Return the (x, y) coordinate for the center point of the cell that contains the specified text.  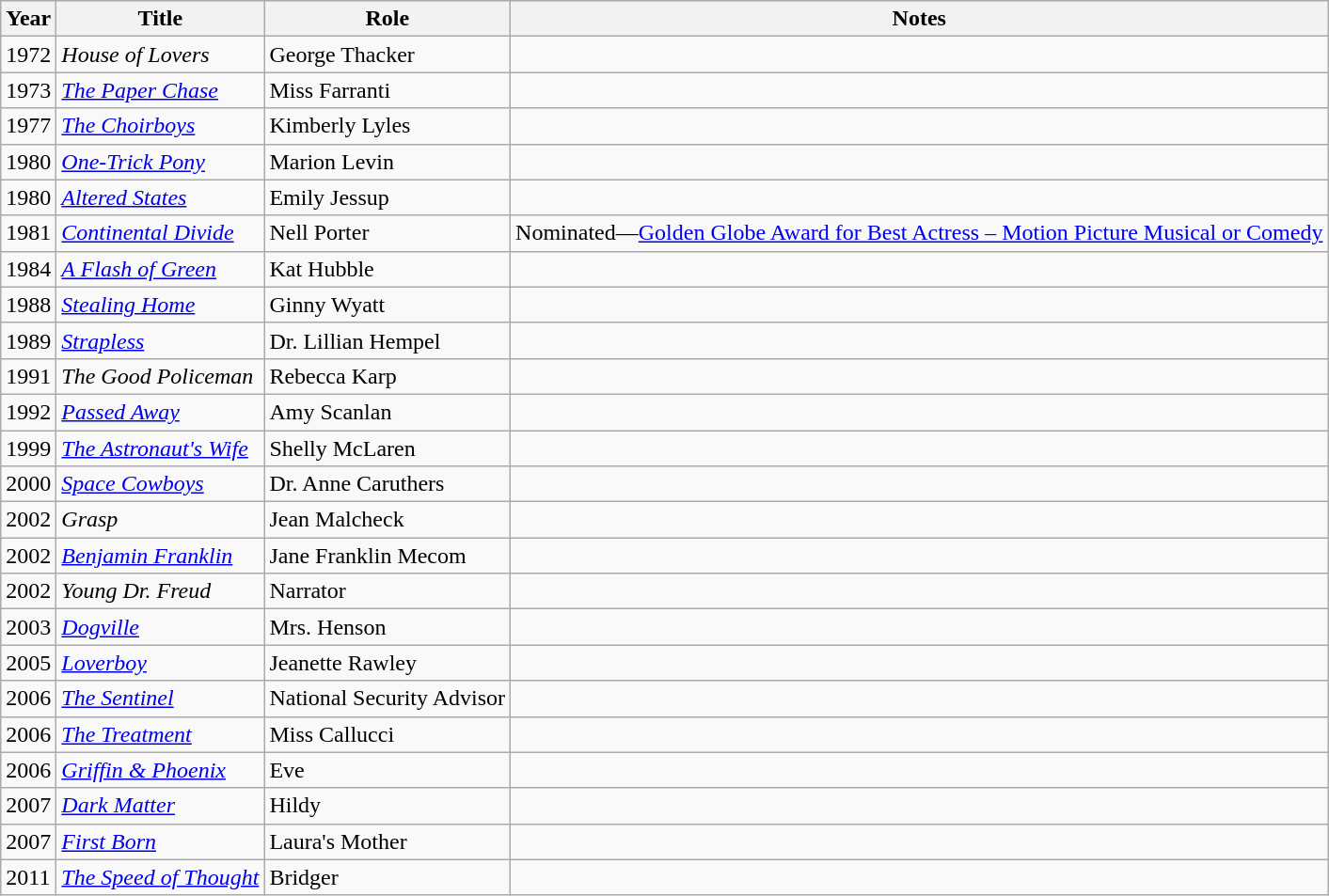
Hildy (388, 806)
1981 (28, 233)
Strapless (160, 340)
Ginny Wyatt (388, 305)
1991 (28, 376)
Nell Porter (388, 233)
2000 (28, 484)
Continental Divide (160, 233)
1988 (28, 305)
Miss Farranti (388, 90)
George Thacker (388, 55)
The Sentinel (160, 699)
Rebecca Karp (388, 376)
2011 (28, 877)
The Paper Chase (160, 90)
Mrs. Henson (388, 627)
Kat Hubble (388, 269)
Kimberly Lyles (388, 126)
National Security Advisor (388, 699)
Grasp (160, 520)
Laura's Mother (388, 841)
The Good Policeman (160, 376)
1972 (28, 55)
Year (28, 19)
The Speed of Thought (160, 877)
House of Lovers (160, 55)
Jean Malcheck (388, 520)
2005 (28, 663)
Nominated—Golden Globe Award for Best Actress – Motion Picture Musical or Comedy (920, 233)
Role (388, 19)
Marion Levin (388, 162)
1984 (28, 269)
The Treatment (160, 734)
1992 (28, 412)
Dogville (160, 627)
Narrator (388, 591)
Jane Franklin Mecom (388, 556)
2003 (28, 627)
Jeanette Rawley (388, 663)
One-Trick Pony (160, 162)
1999 (28, 448)
Bridger (388, 877)
The Astronaut's Wife (160, 448)
Space Cowboys (160, 484)
Shelly McLaren (388, 448)
1977 (28, 126)
Eve (388, 770)
Amy Scanlan (388, 412)
Passed Away (160, 412)
Dr. Anne Caruthers (388, 484)
Notes (920, 19)
Altered States (160, 197)
Dark Matter (160, 806)
Young Dr. Freud (160, 591)
The Choirboys (160, 126)
Griffin & Phoenix (160, 770)
Stealing Home (160, 305)
Dr. Lillian Hempel (388, 340)
1989 (28, 340)
Emily Jessup (388, 197)
Miss Callucci (388, 734)
1973 (28, 90)
A Flash of Green (160, 269)
Benjamin Franklin (160, 556)
First Born (160, 841)
Title (160, 19)
Loverboy (160, 663)
